Scan for the cell matching the given text and deliver its [x, y] coordinate at center. 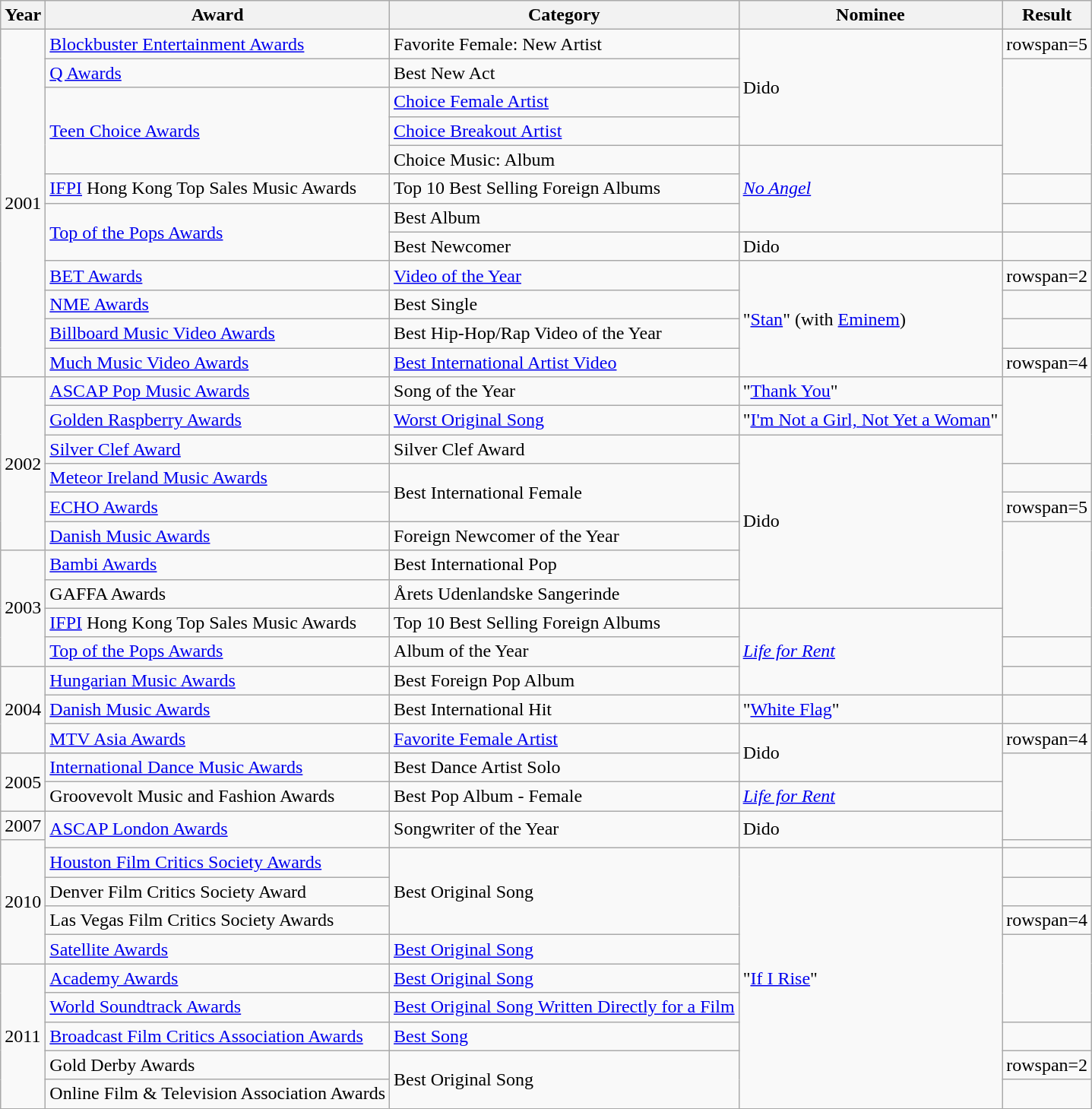
No Angel [871, 189]
Best Dance Artist Solo [565, 767]
ASCAP Pop Music Awards [217, 391]
Best International Pop [565, 565]
2001 [23, 204]
Academy Awards [217, 978]
Best International Hit [565, 709]
"If I Rise" [871, 979]
Best International Artist Video [565, 363]
Songwriter of the Year [565, 829]
Foreign Newcomer of the Year [565, 536]
Favorite Female Artist [565, 738]
2004 [23, 709]
Favorite Female: New Artist [565, 44]
Teen Choice Awards [217, 131]
Best Original Song Written Directly for a Film [565, 1007]
Song of the Year [565, 391]
2010 [23, 901]
Blockbuster Entertainment Awards [217, 44]
2007 [23, 825]
Best Single [565, 304]
Las Vegas Film Critics Society Awards [217, 920]
ECHO Awards [217, 507]
Satellite Awards [217, 949]
Bambi Awards [217, 565]
ASCAP London Awards [217, 829]
Video of the Year [565, 275]
Result [1047, 15]
World Soundtrack Awards [217, 1007]
Best International Female [565, 493]
Album of the Year [565, 651]
Award [217, 15]
Groovevolt Music and Fashion Awards [217, 796]
Best Pop Album - Female [565, 796]
Best Album [565, 217]
GAFFA Awards [217, 594]
Choice Breakout Artist [565, 131]
NME Awards [217, 304]
Best Newcomer [565, 246]
2003 [23, 608]
Golden Raspberry Awards [217, 420]
Broadcast Film Critics Association Awards [217, 1036]
Best Foreign Pop Album [565, 680]
Billboard Music Video Awards [217, 333]
Houston Film Critics Society Awards [217, 863]
Best Hip-Hop/Rap Video of the Year [565, 333]
MTV Asia Awards [217, 738]
Category [565, 15]
"White Flag" [871, 709]
BET Awards [217, 275]
Meteor Ireland Music Awards [217, 478]
2002 [23, 464]
Denver Film Critics Society Award [217, 892]
Q Awards [217, 73]
2005 [23, 781]
Much Music Video Awards [217, 363]
Gold Derby Awards [217, 1065]
Best New Act [565, 73]
Hungarian Music Awards [217, 680]
Choice Female Artist [565, 102]
Choice Music: Album [565, 160]
International Dance Music Awards [217, 767]
2011 [23, 1036]
"I'm Not a Girl, Not Yet a Woman" [871, 420]
"Stan" (with Eminem) [871, 318]
Year [23, 15]
Worst Original Song [565, 420]
Online Film & Television Association Awards [217, 1094]
Årets Udenlandske Sangerinde [565, 594]
Best Song [565, 1036]
"Thank You" [871, 391]
Nominee [871, 15]
